Extract the [x, y] coordinate from the center of the cell holding the provided text.  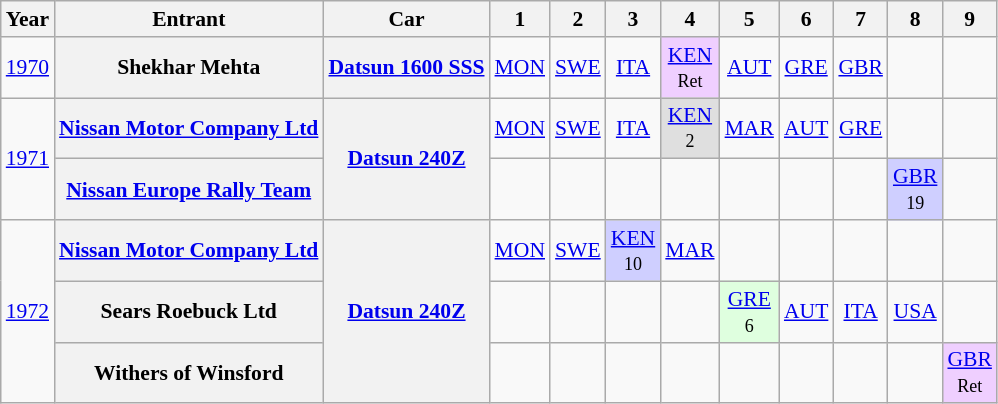
GBR19 [916, 190]
Car [406, 19]
KENRet [690, 68]
USA [916, 312]
9 [970, 19]
1972 [28, 312]
Datsun 1600 SSS [406, 68]
GRE6 [750, 312]
7 [860, 19]
GBRRet [970, 372]
Sears Roebuck Ltd [188, 312]
Year [28, 19]
GBR [860, 68]
KEN2 [690, 128]
6 [806, 19]
4 [690, 19]
1971 [28, 159]
Entrant [188, 19]
2 [578, 19]
KEN10 [633, 250]
1 [520, 19]
1970 [28, 68]
Nissan Europe Rally Team [188, 190]
Shekhar Mehta [188, 68]
Withers of Winsford [188, 372]
5 [750, 19]
8 [916, 19]
3 [633, 19]
